Return the [x, y] coordinate for the center point of the cell that contains the specified text.  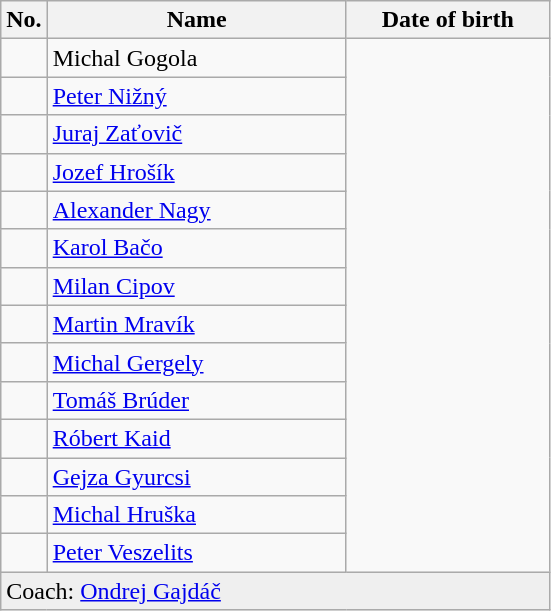
Róbert Kaid [196, 438]
Juraj Zaťovič [196, 134]
Milan Cipov [196, 286]
Michal Hruška [196, 515]
Michal Gogola [196, 58]
Jozef Hrošík [196, 172]
Name [196, 20]
Alexander Nagy [196, 210]
No. [24, 20]
Date of birth [448, 20]
Peter Nižný [196, 96]
Gejza Gyurcsi [196, 477]
Martin Mravík [196, 324]
Tomáš Brúder [196, 400]
Karol Bačo [196, 248]
Peter Veszelits [196, 553]
Coach: Ondrej Gajdáč [276, 591]
Michal Gergely [196, 362]
